From the cell containing the given text, extract its center point as [x, y] coordinate. 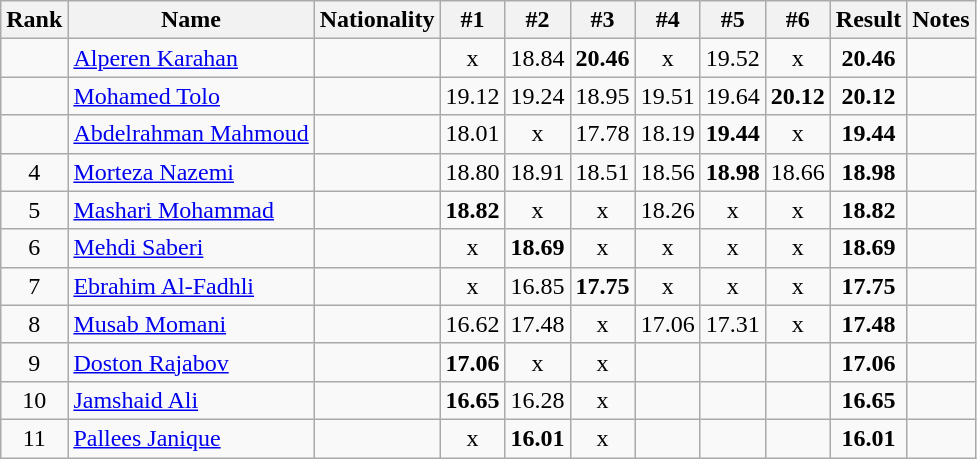
19.12 [472, 96]
19.52 [732, 58]
Morteza Nazemi [191, 172]
#1 [472, 20]
#6 [798, 20]
18.84 [538, 58]
Nationality [377, 20]
Ebrahim Al-Fadhli [191, 286]
Mashari Mohammad [191, 210]
18.26 [668, 210]
9 [34, 362]
16.85 [538, 286]
6 [34, 248]
Alperen Karahan [191, 58]
10 [34, 400]
#3 [602, 20]
7 [34, 286]
Abdelrahman Mahmoud [191, 134]
18.56 [668, 172]
Doston Rajabov [191, 362]
8 [34, 324]
Result [868, 20]
Mohamed Tolo [191, 96]
Mehdi Saberi [191, 248]
18.91 [538, 172]
#4 [668, 20]
18.80 [472, 172]
Musab Momani [191, 324]
17.78 [602, 134]
16.62 [472, 324]
Pallees Janique [191, 438]
19.64 [732, 96]
17.31 [732, 324]
19.51 [668, 96]
Jamshaid Ali [191, 400]
19.24 [538, 96]
18.19 [668, 134]
5 [34, 210]
#2 [538, 20]
Name [191, 20]
4 [34, 172]
11 [34, 438]
Rank [34, 20]
16.28 [538, 400]
Notes [941, 20]
18.66 [798, 172]
18.01 [472, 134]
18.95 [602, 96]
18.51 [602, 172]
#5 [732, 20]
